Return [x, y] of the center of cell containing provided text 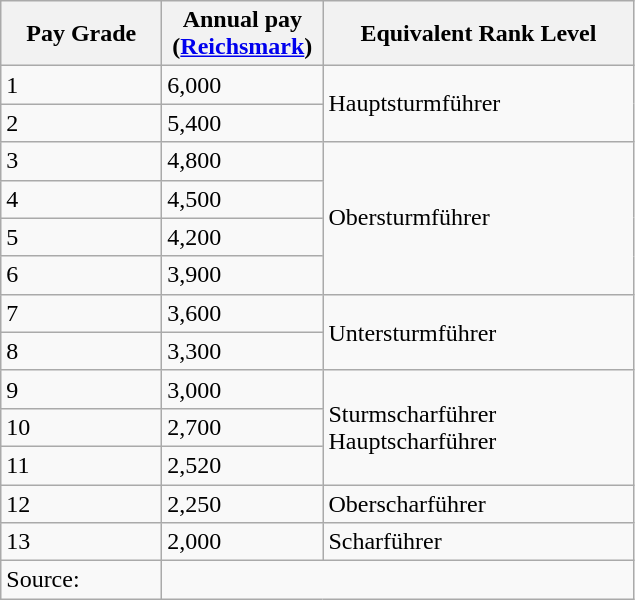
Obersturmführer [478, 218]
2,000 [242, 542]
Oberscharführer [478, 503]
6,000 [242, 85]
11 [82, 465]
12 [82, 503]
3,900 [242, 275]
SturmscharführerHauptscharführer [478, 427]
13 [82, 542]
5 [82, 237]
5,400 [242, 123]
4,500 [242, 199]
6 [82, 275]
10 [82, 427]
4 [82, 199]
Source: [82, 580]
3 [82, 161]
Pay Grade [82, 34]
8 [82, 351]
3,000 [242, 389]
2,700 [242, 427]
Hauptsturmführer [478, 104]
4,200 [242, 237]
Scharführer [478, 542]
1 [82, 85]
2,520 [242, 465]
2,250 [242, 503]
3,600 [242, 313]
Equivalent Rank Level [478, 34]
7 [82, 313]
2 [82, 123]
4,800 [242, 161]
Untersturmführer [478, 332]
3,300 [242, 351]
9 [82, 389]
Annual pay(Reichsmark) [242, 34]
